Search for the cell housing the specified text and yield its [X, Y] center coordinate. 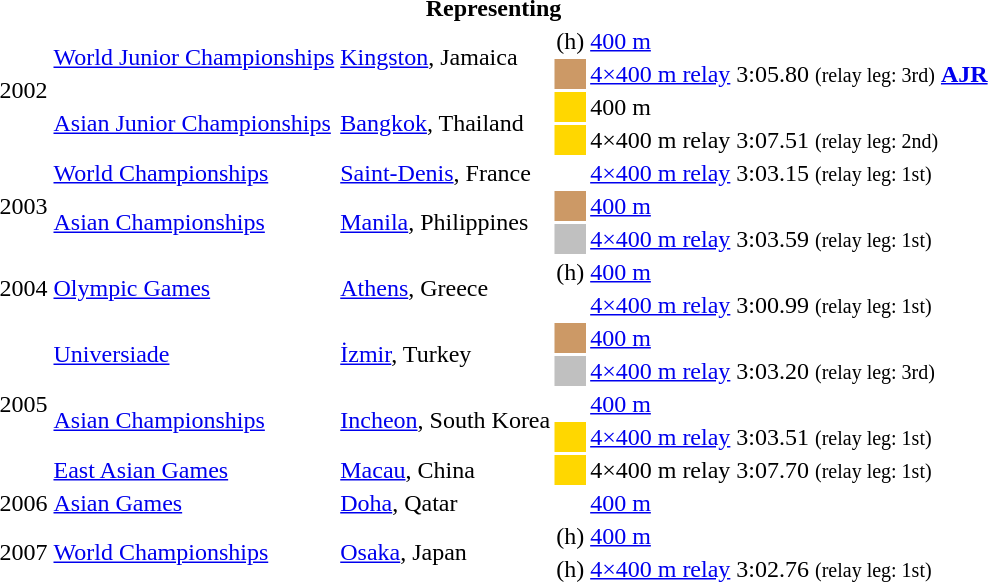
East Asian Games [194, 470]
Macau, China [446, 470]
Incheon, South Korea [446, 420]
Athens, Greece [446, 288]
Kingston, Jamaica [446, 58]
Universiade [194, 354]
World Championships [194, 173]
Olympic Games [194, 288]
World Junior Championships [194, 58]
İzmir, Turkey [446, 354]
Doha, Qatar [446, 503]
Asian Games [194, 503]
Bangkok, Thailand [446, 124]
Saint-Denis, France [446, 173]
Manila, Philippines [446, 222]
Asian Junior Championships [194, 124]
